Return [x, y] of the center of cell containing provided text 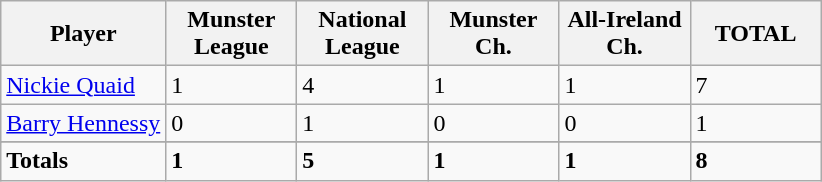
Munster League [232, 34]
Totals [84, 161]
8 [756, 161]
4 [362, 85]
Nickie Quaid [84, 85]
Player [84, 34]
National League [362, 34]
5 [362, 161]
TOTAL [756, 34]
Barry Hennessy [84, 123]
Munster Ch. [494, 34]
7 [756, 85]
All-Ireland Ch. [624, 34]
